Capture the cell that displays the provided text and extract its (X, Y) central coordinate. 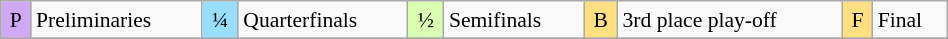
3rd place play-off (730, 20)
F (857, 20)
Preliminaries (116, 20)
Semifinals (514, 20)
P (16, 20)
Quarterfinals (323, 20)
¼ (220, 20)
Final (910, 20)
B (601, 20)
½ (426, 20)
